From the cell containing the given text, extract its center point as [X, Y] coordinate. 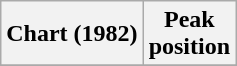
Chart (1982) [72, 34]
Peakposition [189, 34]
